Scan for the cell matching the given text and deliver its (X, Y) coordinate at center. 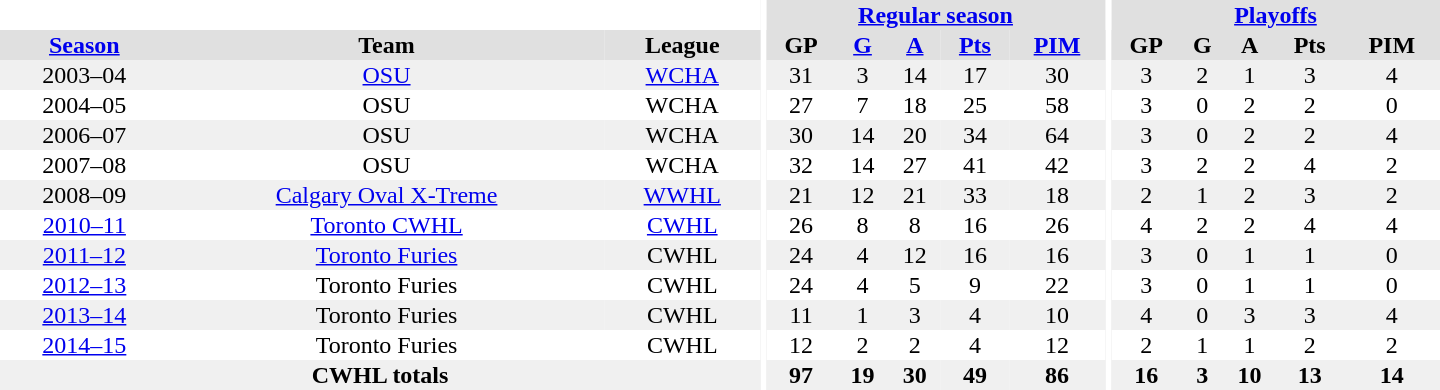
49 (975, 375)
7 (862, 105)
Season (84, 45)
17 (975, 75)
86 (1057, 375)
Toronto CWHL (387, 225)
64 (1057, 135)
2006–07 (84, 135)
58 (1057, 105)
2013–14 (84, 315)
41 (975, 165)
Calgary Oval X-Treme (387, 195)
31 (801, 75)
9 (975, 285)
19 (862, 375)
2004–05 (84, 105)
20 (915, 135)
33 (975, 195)
Team (387, 45)
2011–12 (84, 255)
2012–13 (84, 285)
32 (801, 165)
5 (915, 285)
2008–09 (84, 195)
11 (801, 315)
2007–08 (84, 165)
34 (975, 135)
97 (801, 375)
13 (1310, 375)
Playoffs (1276, 15)
42 (1057, 165)
25 (975, 105)
WWHL (682, 195)
2014–15 (84, 345)
2010–11 (84, 225)
CWHL totals (380, 375)
22 (1057, 285)
League (682, 45)
2003–04 (84, 75)
Regular season (936, 15)
